Return (X, Y) of the center of cell containing provided text 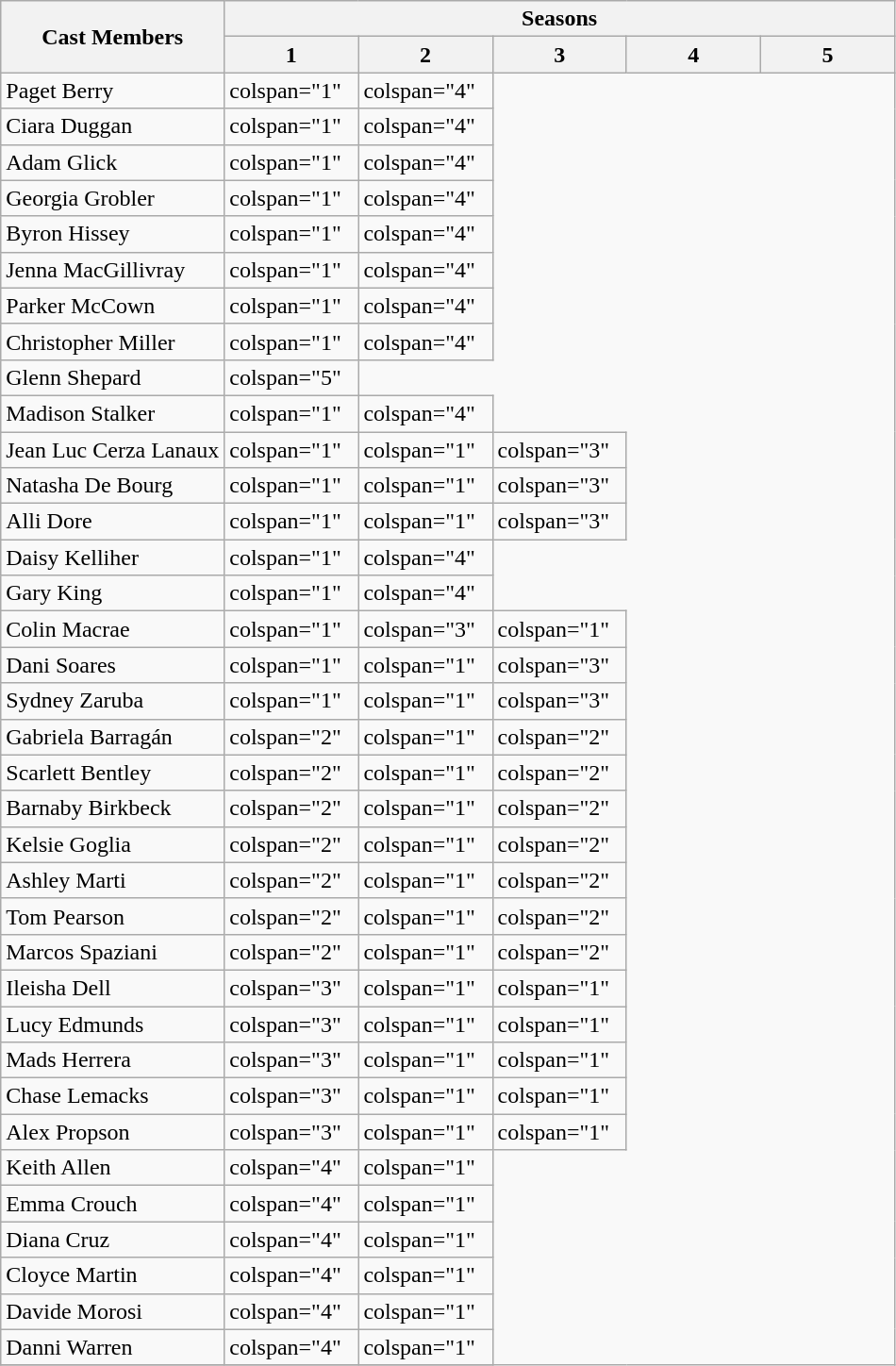
Mads Herrera (113, 1060)
3 (559, 55)
Seasons (560, 19)
Gabriela Barragán (113, 737)
Tom Pearson (113, 916)
Glenn Shepard (113, 377)
Colin Macrae (113, 629)
Georgia Grobler (113, 198)
Parker McCown (113, 306)
Alli Dore (113, 522)
Kelsie Goglia (113, 844)
5 (827, 55)
Davide Morosi (113, 1311)
Keith Allen (113, 1168)
Natasha De Bourg (113, 486)
Cloyce Martin (113, 1275)
colspan="5" (291, 377)
Jean Luc Cerza Lanaux (113, 450)
Gary King (113, 593)
Paget Berry (113, 91)
Daisy Kelliher (113, 558)
Alex Propson (113, 1132)
1 (291, 55)
Marcos Spaziani (113, 952)
Chase Lemacks (113, 1096)
Christopher Miller (113, 341)
Byron Hissey (113, 234)
Dani Soares (113, 665)
Danni Warren (113, 1347)
Jenna MacGillivray (113, 270)
2 (425, 55)
Madison Stalker (113, 413)
Ashley Marti (113, 880)
Ciara Duggan (113, 126)
Emma Crouch (113, 1204)
Sydney Zaruba (113, 701)
Ileisha Dell (113, 988)
Diana Cruz (113, 1240)
Adam Glick (113, 162)
Cast Members (113, 37)
Scarlett Bentley (113, 773)
Barnaby Birkbeck (113, 808)
Lucy Edmunds (113, 1024)
4 (693, 55)
